Capture the cell that displays the provided text and extract its (X, Y) central coordinate. 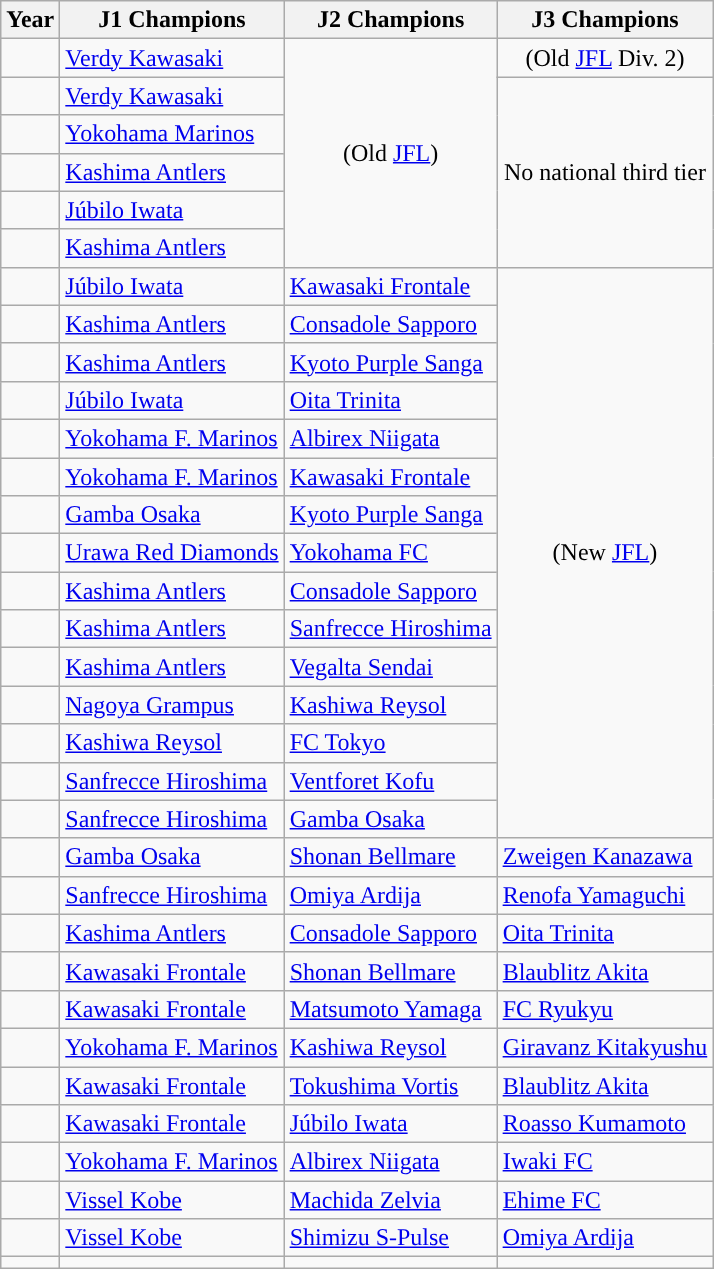
No national third tier (605, 172)
FC Ryukyu (605, 1009)
Zweigen Kanazawa (605, 857)
Ventforet Kofu (390, 781)
Matsumoto Yamaga (390, 1009)
Renofa Yamaguchi (605, 895)
Machida Zelvia (390, 1200)
Tokushima Vortis (390, 1085)
Ehime FC (605, 1200)
J2 Champions (390, 20)
Giravanz Kitakyushu (605, 1047)
Iwaki FC (605, 1162)
(Old JFL) (390, 153)
Roasso Kumamoto (605, 1124)
FC Tokyo (390, 743)
Nagoya Grampus (172, 705)
J1 Champions (172, 20)
Urawa Red Diamonds (172, 553)
Year (30, 20)
Yokohama FC (390, 553)
(New JFL) (605, 552)
(Old JFL Div. 2) (605, 58)
J3 Champions (605, 20)
Yokohama Marinos (172, 134)
Vegalta Sendai (390, 667)
Shimizu S-Pulse (390, 1238)
